Find where the given text appears and provide that cell's center as (X, Y) coordinate. 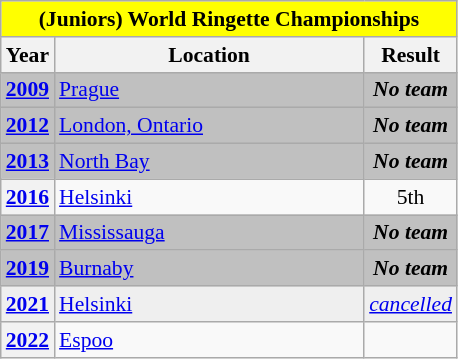
2021 (28, 304)
2019 (28, 269)
Year (28, 55)
Result (410, 55)
Mississauga (209, 233)
2009 (28, 90)
2022 (28, 340)
2013 (28, 162)
2012 (28, 126)
(Juniors) World Ringette Championships (229, 19)
2017 (28, 233)
5th (410, 197)
Burnaby (209, 269)
Location (209, 55)
2016 (28, 197)
cancelled (410, 304)
London, Ontario (209, 126)
North Bay (209, 162)
Prague (209, 90)
Espoo (209, 340)
